For the text-containing cell, return its midpoint in (x, y) coordinate format. 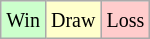
Loss (126, 20)
Win (24, 20)
Draw (72, 20)
